Scan for the cell matching the given text and deliver its (X, Y) coordinate at center. 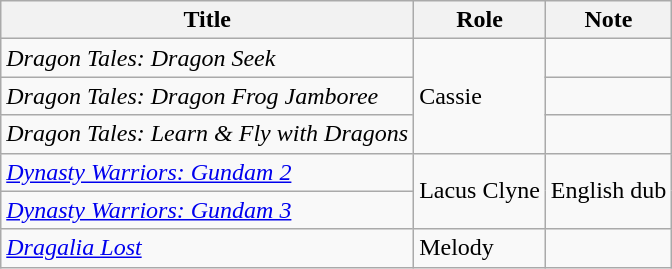
Cassie (480, 96)
Dragon Tales: Dragon Frog Jamboree (208, 96)
Title (208, 20)
Dragon Tales: Learn & Fly with Dragons (208, 134)
Lacus Clyne (480, 191)
English dub (608, 191)
Role (480, 20)
Dragon Tales: Dragon Seek (208, 58)
Dynasty Warriors: Gundam 3 (208, 210)
Dynasty Warriors: Gundam 2 (208, 172)
Note (608, 20)
Dragalia Lost (208, 248)
Melody (480, 248)
